Return the [x, y] coordinate for the center point of the cell that contains the specified text.  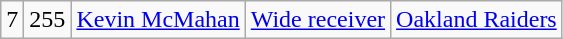
7 [12, 20]
Oakland Raiders [477, 20]
255 [48, 20]
Kevin McMahan [158, 20]
Wide receiver [318, 20]
